Capture the cell that displays the provided text and extract its [X, Y] central coordinate. 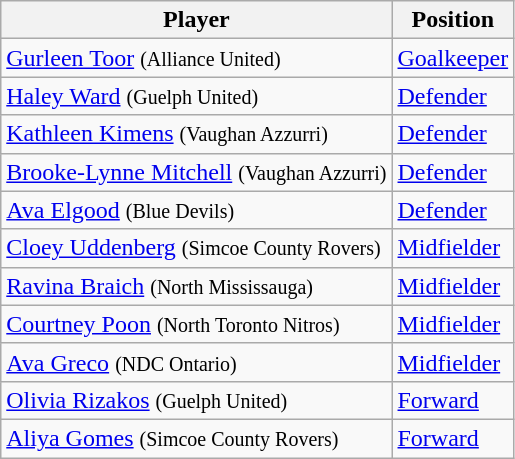
Brooke-Lynne Mitchell (Vaughan Azzurri) [196, 172]
Cloey Uddenberg (Simcoe County Rovers) [196, 248]
Haley Ward (Guelph United) [196, 96]
Aliya Gomes (Simcoe County Rovers) [196, 438]
Olivia Rizakos (Guelph United) [196, 400]
Kathleen Kimens (Vaughan Azzurri) [196, 134]
Ravina Braich (North Mississauga) [196, 286]
Goalkeeper [453, 58]
Player [196, 20]
Courtney Poon (North Toronto Nitros) [196, 324]
Ava Elgood (Blue Devils) [196, 210]
Position [453, 20]
Gurleen Toor (Alliance United) [196, 58]
Ava Greco (NDC Ontario) [196, 362]
